Return (X, Y) of the center of cell containing provided text 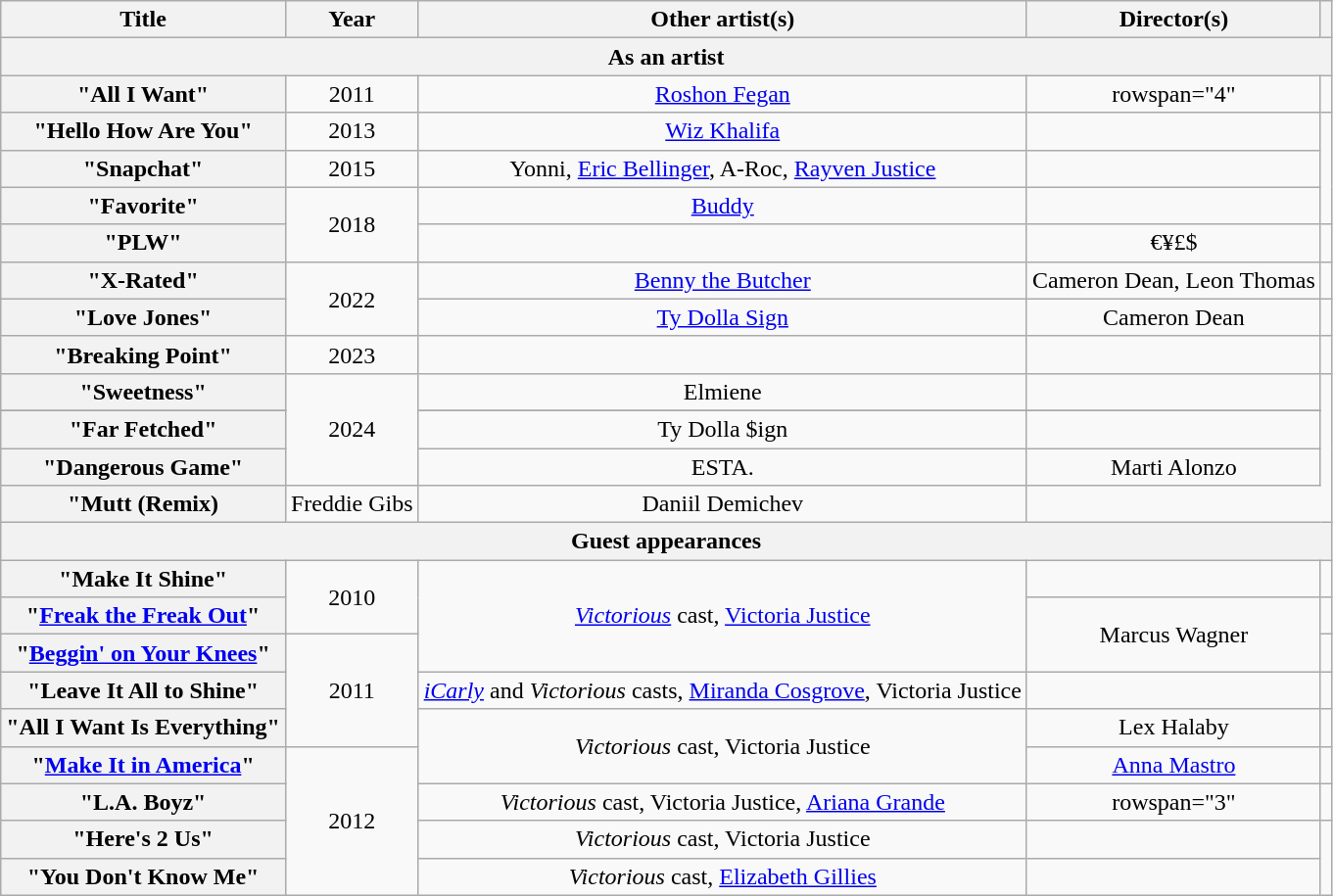
"Mutt (Remix) (143, 504)
Marti Alonzo (1173, 467)
Other artist(s) (723, 20)
"All I Want" (143, 94)
"PLW" (143, 243)
Cameron Dean (1173, 317)
2023 (352, 354)
"Make It in America" (143, 765)
ESTA. (723, 467)
"Beggin' on Your Knees" (143, 653)
Buddy (723, 206)
Director(s) (1173, 20)
"Snapchat" (143, 168)
"All I Want Is Everything" (143, 728)
Victorious cast, Victoria Justice, Ariana Grande (723, 802)
Anna Mastro (1173, 765)
Victorious cast, Elizabeth Gillies (723, 876)
€¥£$ (1173, 243)
Cameron Dean, Leon Thomas (1173, 280)
"Far Fetched" (143, 429)
"You Don't Know Me" (143, 876)
Elmiene (723, 392)
"Favorite" (143, 206)
"Sweetness" (143, 392)
Title (143, 20)
2022 (352, 299)
2015 (352, 168)
"Leave It All to Shine" (143, 690)
iCarly and Victorious casts, Miranda Cosgrove, Victoria Justice (723, 690)
Yonni, Eric Bellinger, A-Roc, Rayven Justice (723, 168)
2013 (352, 131)
2010 (352, 597)
rowspan="3" (1173, 802)
Lex Halaby (1173, 728)
"Love Jones" (143, 317)
Ty Dolla Sign (723, 317)
Daniil Demichev (723, 504)
Roshon Fegan (723, 94)
As an artist (666, 57)
Guest appearances (666, 542)
"Dangerous Game" (143, 467)
"Make It Shine" (143, 579)
Ty Dolla $ign (723, 429)
"Freak the Freak Out" (143, 616)
2012 (352, 821)
Year (352, 20)
Wiz Khalifa (723, 131)
"Hello How Are You" (143, 131)
"Breaking Point" (143, 354)
Marcus Wagner (1173, 635)
"Here's 2 Us" (143, 839)
"L.A. Boyz" (143, 802)
"X-Rated" (143, 280)
2018 (352, 224)
Freddie Gibs (352, 504)
2024 (352, 429)
rowspan="4" (1173, 94)
Benny the Butcher (723, 280)
